Locate the cell with the specified text and output its [X, Y] center coordinate. 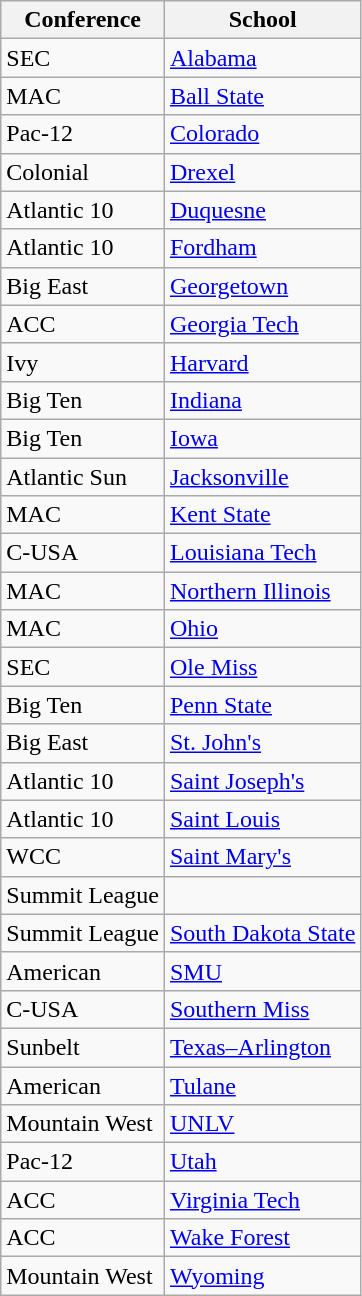
St. John's [262, 743]
Colonial [83, 172]
Tulane [262, 1085]
Virginia Tech [262, 1200]
Wake Forest [262, 1238]
Louisiana Tech [262, 553]
SMU [262, 971]
Iowa [262, 438]
Fordham [262, 248]
Sunbelt [83, 1047]
Saint Joseph's [262, 781]
Penn State [262, 705]
Alabama [262, 58]
South Dakota State [262, 933]
Wyoming [262, 1276]
Georgetown [262, 286]
Saint Louis [262, 819]
Georgia Tech [262, 324]
Southern Miss [262, 1009]
School [262, 20]
Northern Illinois [262, 591]
Ohio [262, 629]
Conference [83, 20]
Utah [262, 1162]
Drexel [262, 172]
Saint Mary's [262, 857]
Jacksonville [262, 477]
Ball State [262, 96]
Colorado [262, 134]
Ivy [83, 362]
Atlantic Sun [83, 477]
Indiana [262, 400]
UNLV [262, 1124]
Duquesne [262, 210]
WCC [83, 857]
Harvard [262, 362]
Texas–Arlington [262, 1047]
Ole Miss [262, 667]
Kent State [262, 515]
